Locate the cell with the specified text and output its [x, y] center coordinate. 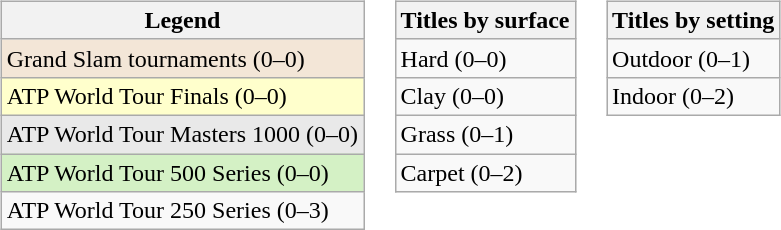
Clay (0–0) [485, 96]
Grass (0–1) [485, 134]
Grand Slam tournaments (0–0) [182, 58]
ATP World Tour Masters 1000 (0–0) [182, 134]
ATP World Tour 500 Series (0–0) [182, 173]
ATP World Tour 250 Series (0–3) [182, 211]
Carpet (0–2) [485, 173]
Titles by surface [485, 20]
ATP World Tour Finals (0–0) [182, 96]
Indoor (0–2) [694, 96]
Hard (0–0) [485, 58]
Outdoor (0–1) [694, 58]
Titles by setting [694, 20]
Legend [182, 20]
